Identify which cell holds the provided text, then report its [x, y] central coordinate. 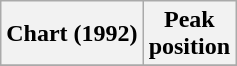
Peakposition [189, 34]
Chart (1992) [72, 34]
